Provide the (X, Y) coordinate of the cell's center where the given text is located.  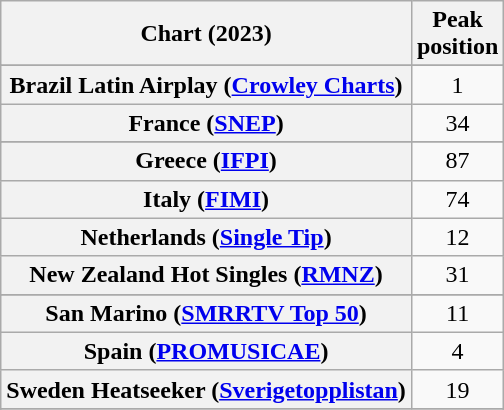
11 (457, 313)
12 (457, 237)
Brazil Latin Airplay (Crowley Charts) (206, 85)
Peakposition (457, 34)
New Zealand Hot Singles (RMNZ) (206, 275)
4 (457, 351)
Greece (IFPI) (206, 161)
Italy (FIMI) (206, 199)
San Marino (SMRRTV Top 50) (206, 313)
Sweden Heatseeker (Sverigetopplistan) (206, 389)
34 (457, 123)
87 (457, 161)
Spain (PROMUSICAE) (206, 351)
31 (457, 275)
1 (457, 85)
74 (457, 199)
Chart (2023) (206, 34)
19 (457, 389)
France (SNEP) (206, 123)
Netherlands (Single Tip) (206, 237)
